From the cell containing the given text, extract its center point as (X, Y) coordinate. 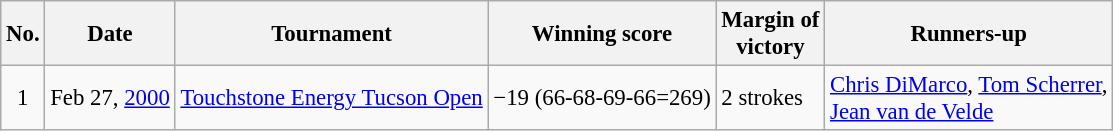
Margin ofvictory (770, 34)
Date (110, 34)
No. (23, 34)
1 (23, 98)
−19 (66-68-69-66=269) (602, 98)
Feb 27, 2000 (110, 98)
2 strokes (770, 98)
Chris DiMarco, Tom Scherrer, Jean van de Velde (969, 98)
Tournament (332, 34)
Runners-up (969, 34)
Touchstone Energy Tucson Open (332, 98)
Winning score (602, 34)
